Extract the [x, y] coordinate from the center of the cell holding the provided text.  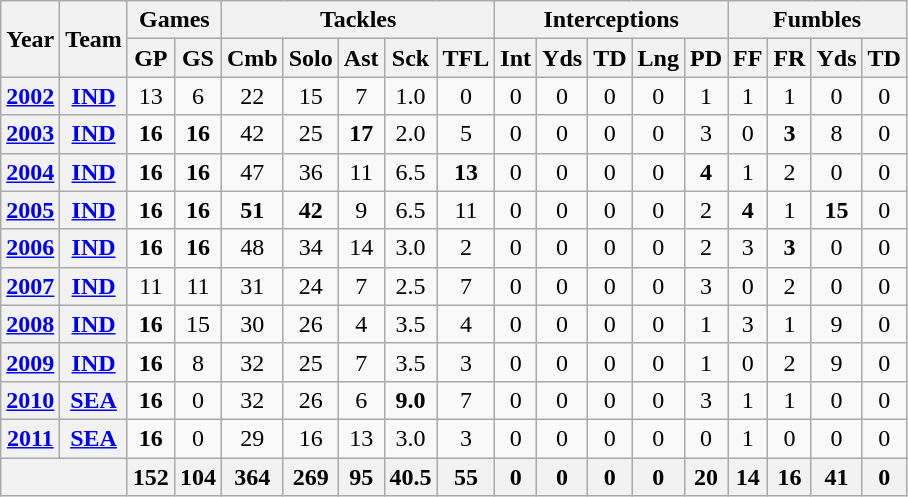
152 [150, 477]
95 [361, 477]
9.0 [410, 400]
104 [198, 477]
51 [252, 210]
2.5 [410, 286]
2.0 [410, 134]
2008 [30, 324]
47 [252, 172]
FR [790, 58]
Lng [658, 58]
Sck [410, 58]
2003 [30, 134]
Games [174, 20]
20 [706, 477]
2011 [30, 438]
17 [361, 134]
Team [94, 39]
Ast [361, 58]
GS [198, 58]
Fumbles [818, 20]
PD [706, 58]
Int [516, 58]
Year [30, 39]
29 [252, 438]
24 [310, 286]
2010 [30, 400]
TFL [466, 58]
2005 [30, 210]
FF [748, 58]
GP [150, 58]
2007 [30, 286]
2009 [30, 362]
2004 [30, 172]
2006 [30, 248]
364 [252, 477]
55 [466, 477]
48 [252, 248]
Cmb [252, 58]
Interceptions [612, 20]
41 [836, 477]
22 [252, 96]
Tackles [358, 20]
1.0 [410, 96]
269 [310, 477]
Solo [310, 58]
5 [466, 134]
2002 [30, 96]
40.5 [410, 477]
30 [252, 324]
31 [252, 286]
34 [310, 248]
36 [310, 172]
